Determine the (X, Y) coordinate at the center of the cell enclosing the given text.  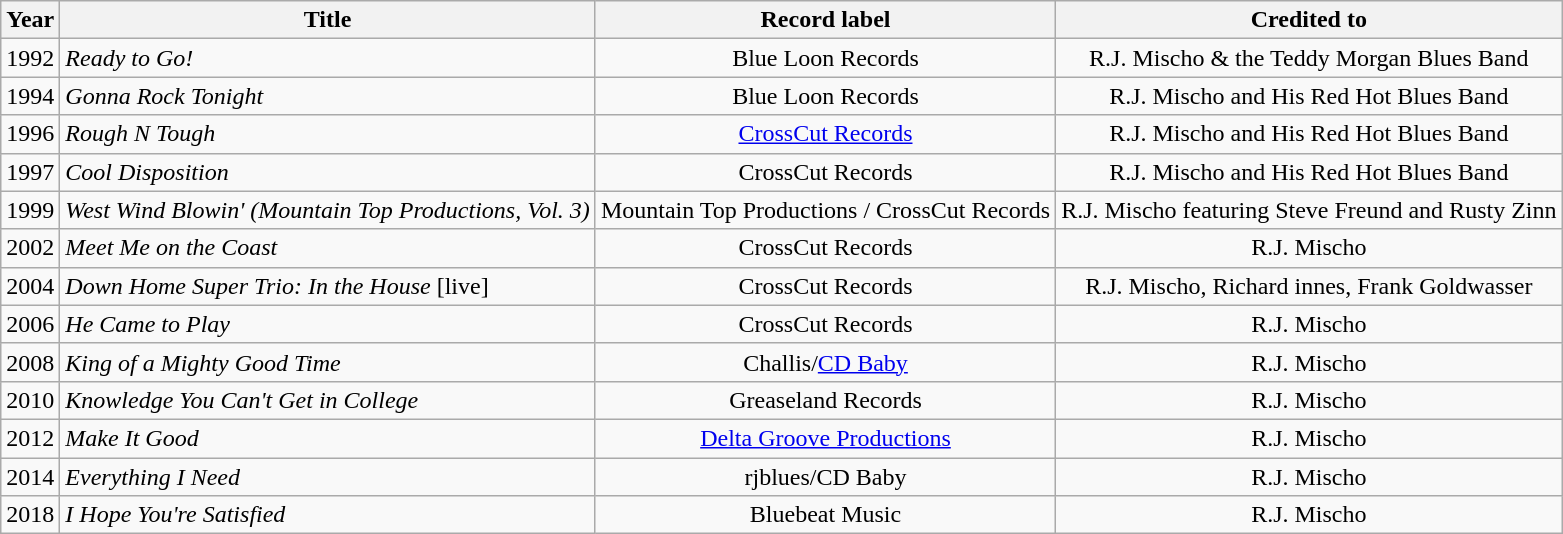
Greaseland Records (825, 400)
Meet Me on the Coast (328, 248)
Everything I Need (328, 477)
2014 (30, 477)
Rough N Tough (328, 134)
Delta Groove Productions (825, 438)
1994 (30, 96)
2010 (30, 400)
He Came to Play (328, 324)
Bluebeat Music (825, 515)
King of a Mighty Good Time (328, 362)
R.J. Mischo & the Teddy Morgan Blues Band (1309, 58)
1996 (30, 134)
Gonna Rock Tonight (328, 96)
R.J. Mischo featuring Steve Freund and Rusty Zinn (1309, 210)
2004 (30, 286)
1992 (30, 58)
2006 (30, 324)
Cool Disposition (328, 172)
R.J. Mischo, Richard innes, Frank Goldwasser (1309, 286)
Credited to (1309, 20)
rjblues/CD Baby (825, 477)
Ready to Go! (328, 58)
Record label (825, 20)
2018 (30, 515)
2012 (30, 438)
Down Home Super Trio: In the House [live] (328, 286)
I Hope You're Satisfied (328, 515)
Year (30, 20)
Challis/CD Baby (825, 362)
Mountain Top Productions / CrossCut Records (825, 210)
West Wind Blowin' (Mountain Top Productions, Vol. 3) (328, 210)
Make It Good (328, 438)
2002 (30, 248)
Title (328, 20)
1997 (30, 172)
1999 (30, 210)
Knowledge You Can't Get in College (328, 400)
2008 (30, 362)
